From the cell containing the given text, extract its center point as (x, y) coordinate. 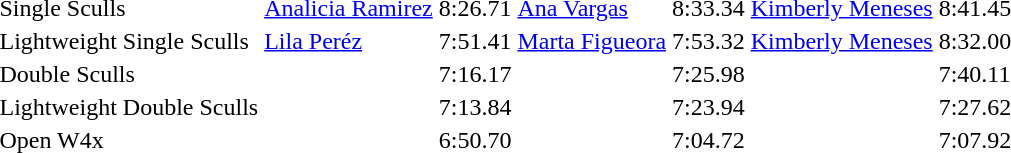
7:25.98 (709, 74)
7:16.17 (475, 74)
7:13.84 (475, 107)
Lila Peréz (349, 41)
Kimberly Meneses (842, 41)
7:51.41 (475, 41)
7:53.32 (709, 41)
7:23.94 (709, 107)
Marta Figueora (592, 41)
